Find where the given text appears and provide that cell's center as [x, y] coordinate. 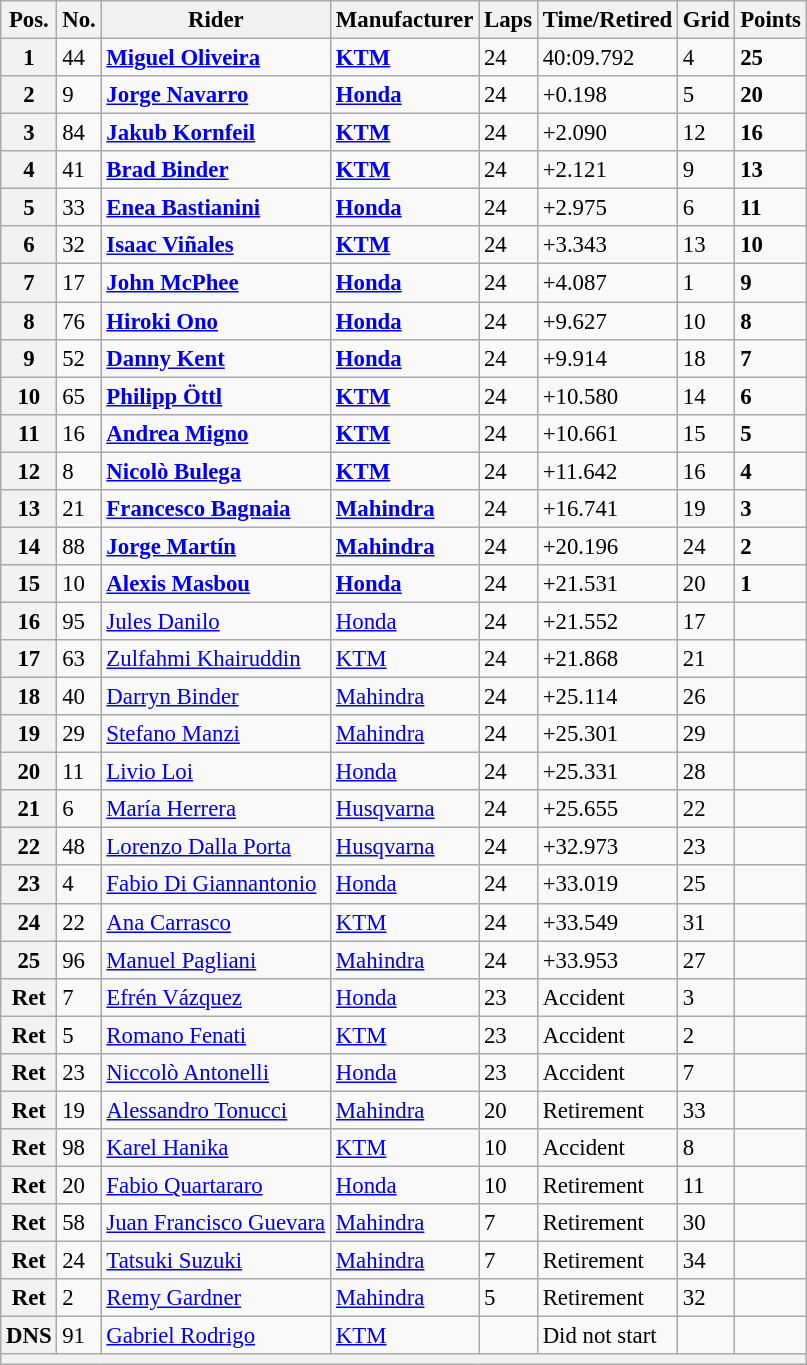
+2.121 [607, 170]
+2.090 [607, 133]
+4.087 [607, 283]
Miguel Oliveira [216, 58]
40 [79, 697]
+10.580 [607, 396]
Manuel Pagliani [216, 960]
+25.114 [607, 697]
63 [79, 659]
Jules Danilo [216, 621]
84 [79, 133]
+21.531 [607, 584]
34 [706, 1261]
María Herrera [216, 809]
+20.196 [607, 546]
Rider [216, 20]
Hiroki Ono [216, 321]
Zulfahmi Khairuddin [216, 659]
26 [706, 697]
95 [79, 621]
Brad Binder [216, 170]
Danny Kent [216, 358]
+33.549 [607, 922]
Francesco Bagnaia [216, 509]
30 [706, 1223]
Darryn Binder [216, 697]
Philipp Öttl [216, 396]
31 [706, 922]
Jorge Navarro [216, 95]
Juan Francisco Guevara [216, 1223]
65 [79, 396]
Tatsuki Suzuki [216, 1261]
Grid [706, 20]
Jakub Kornfeil [216, 133]
+21.552 [607, 621]
Laps [508, 20]
No. [79, 20]
DNS [29, 1336]
+16.741 [607, 509]
+10.661 [607, 433]
98 [79, 1148]
Livio Loi [216, 772]
Karel Hanika [216, 1148]
96 [79, 960]
Lorenzo Dalla Porta [216, 847]
Fabio Quartararo [216, 1185]
+33.953 [607, 960]
Time/Retired [607, 20]
Efrén Vázquez [216, 997]
Alessandro Tonucci [216, 1110]
Stefano Manzi [216, 734]
40:09.792 [607, 58]
Manufacturer [405, 20]
Pos. [29, 20]
27 [706, 960]
52 [79, 358]
48 [79, 847]
Gabriel Rodrigo [216, 1336]
76 [79, 321]
+9.627 [607, 321]
+2.975 [607, 208]
+9.914 [607, 358]
Enea Bastianini [216, 208]
Nicolò Bulega [216, 471]
Jorge Martín [216, 546]
+3.343 [607, 245]
+25.301 [607, 734]
+25.655 [607, 809]
Ana Carrasco [216, 922]
Niccolò Antonelli [216, 1073]
58 [79, 1223]
John McPhee [216, 283]
91 [79, 1336]
Romano Fenati [216, 1035]
+0.198 [607, 95]
+21.868 [607, 659]
Did not start [607, 1336]
88 [79, 546]
Remy Gardner [216, 1298]
Andrea Migno [216, 433]
Fabio Di Giannantonio [216, 885]
+11.642 [607, 471]
+33.019 [607, 885]
Points [770, 20]
Isaac Viñales [216, 245]
Alexis Masbou [216, 584]
+25.331 [607, 772]
+32.973 [607, 847]
41 [79, 170]
28 [706, 772]
44 [79, 58]
